Return (x, y) of the center of cell containing provided text 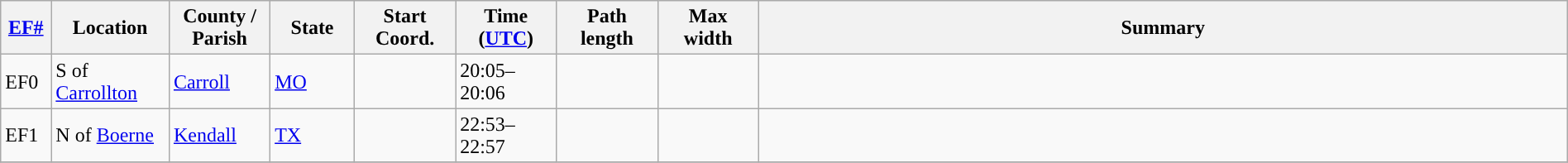
MO (313, 81)
EF# (26, 28)
Location (111, 28)
Start Coord. (404, 28)
N of Boerne (111, 136)
Kendall (219, 136)
20:05–20:06 (506, 81)
S of Carrollton (111, 81)
EF0 (26, 81)
Max width (708, 28)
22:53–22:57 (506, 136)
TX (313, 136)
Carroll (219, 81)
State (313, 28)
Path length (607, 28)
County / Parish (219, 28)
Summary (1163, 28)
Time (UTC) (506, 28)
EF1 (26, 136)
